Determine the [x, y] coordinate at the center of the cell enclosing the given text.  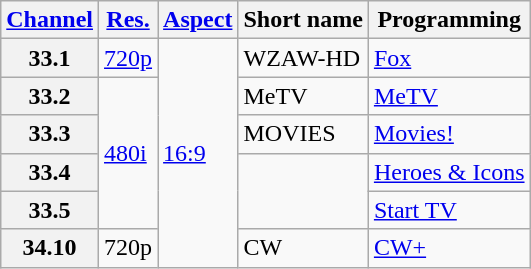
MOVIES [303, 134]
Short name [303, 20]
33.1 [50, 58]
Res. [128, 20]
Fox [449, 58]
Heroes & Icons [449, 172]
33.2 [50, 96]
Movies! [449, 134]
34.10 [50, 248]
CW [303, 248]
CW+ [449, 248]
33.3 [50, 134]
Start TV [449, 210]
33.5 [50, 210]
Aspect [198, 20]
WZAW-HD [303, 58]
480i [128, 153]
16:9 [198, 153]
33.4 [50, 172]
Channel [50, 20]
Programming [449, 20]
